Pinpoint the cell where the given text exists, returning its [X, Y] midpoint coordinate. 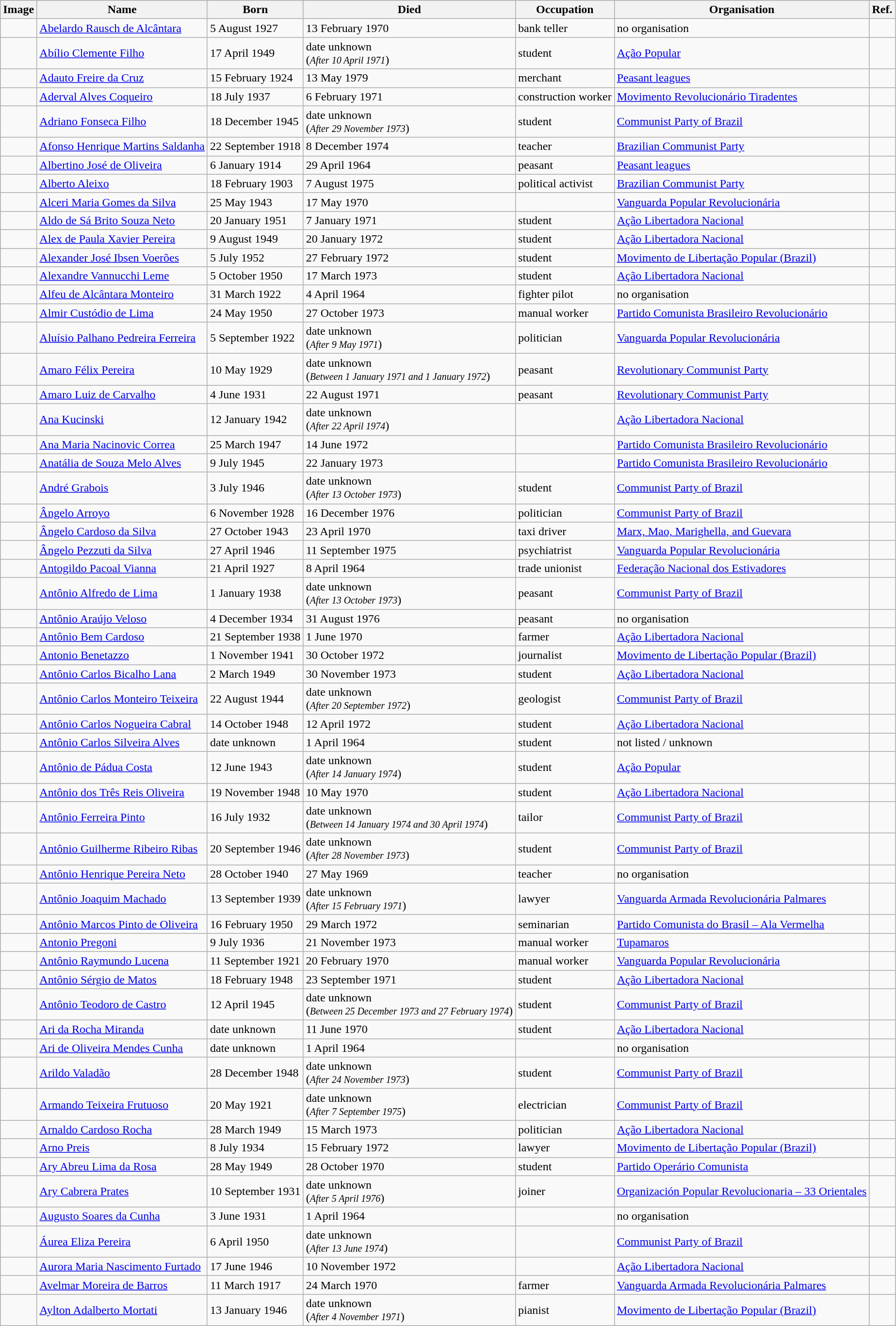
2 March 1949 [255, 674]
20 May 1921 [255, 1104]
Abílio Clemente Filho [122, 53]
date unknown(Between 14 January 1974 and 30 April 1974) [409, 817]
Antônio Teodoro de Castro [122, 1004]
13 February 1970 [409, 28]
11 March 1917 [255, 1285]
Antônio Henrique Pereira Neto [122, 874]
Antônio Sérgio de Matos [122, 980]
Antônio de Pádua Costa [122, 768]
3 July 1946 [255, 488]
17 May 1970 [409, 202]
seminarian [565, 924]
Antônio Raymundo Lucena [122, 961]
1 November 1941 [255, 655]
28 May 1949 [255, 1166]
Antonio Pregoni [122, 942]
merchant [565, 78]
Born [255, 10]
Antônio Alfredo de Lima [122, 593]
31 March 1922 [255, 295]
10 November 1972 [409, 1266]
Alceri Maria Gomes da Silva [122, 202]
27 May 1969 [409, 874]
30 October 1972 [409, 655]
Antônio Bem Cardoso [122, 637]
18 July 1937 [255, 97]
27 February 1972 [409, 258]
taxi driver [565, 531]
Alfeu de Alcântara Monteiro [122, 295]
Tupamaros [742, 942]
Antogildo Pacoal Vianna [122, 568]
Antônio dos Três Reis Oliveira [122, 792]
Name [122, 10]
28 December 1948 [255, 1073]
date unknown(Between 1 January 1971 and 1 January 1972) [409, 370]
fighter pilot [565, 295]
date unknown(After 4 November 1971) [409, 1310]
journalist [565, 655]
27 October 1943 [255, 531]
20 January 1951 [255, 220]
20 February 1970 [409, 961]
12 April 1972 [409, 724]
22 September 1918 [255, 147]
15 February 1924 [255, 78]
Abelardo Rausch de Alcântara [122, 28]
Antônio Guilherme Ribeiro Ribas [122, 849]
Antônio Marcos Pinto de Oliveira [122, 924]
Albertino José de Oliveira [122, 165]
electrician [565, 1104]
6 February 1971 [409, 97]
Aldo de Sá Brito Souza Neto [122, 220]
5 October 1950 [255, 276]
5 September 1922 [255, 338]
date unknown(After 10 April 1971) [409, 53]
political activist [565, 183]
5 July 1952 [255, 258]
Aluísio Palhano Pedreira Ferreira [122, 338]
11 September 1975 [409, 550]
29 March 1972 [409, 924]
6 April 1950 [255, 1241]
Antônio Joaquim Machado [122, 899]
Partido Operário Comunista [742, 1166]
Marx, Mao, Marighella, and Guevara [742, 531]
Ana Kucinski [122, 419]
29 April 1964 [409, 165]
Antônio Carlos Monteiro Teixeira [122, 699]
27 April 1946 [255, 550]
22 August 1971 [409, 394]
date unknown(After 7 September 1975) [409, 1104]
25 March 1947 [255, 444]
28 October 1940 [255, 874]
1 June 1970 [409, 637]
23 September 1971 [409, 980]
10 May 1970 [409, 792]
Amaro Luiz de Carvalho [122, 394]
15 February 1972 [409, 1148]
12 June 1943 [255, 768]
Augusto Soares da Cunha [122, 1216]
Alberto Aleixo [122, 183]
18 February 1948 [255, 980]
17 March 1973 [409, 276]
11 September 1921 [255, 961]
20 January 1972 [409, 239]
Almir Custódio de Lima [122, 313]
date unknown(After 15 February 1971) [409, 899]
joiner [565, 1192]
Aylton Adalberto Mortati [122, 1310]
20 September 1946 [255, 849]
7 August 1975 [409, 183]
27 October 1973 [409, 313]
Organisation [742, 10]
Ari da Rocha Miranda [122, 1030]
date unknown(After 5 April 1976) [409, 1192]
6 January 1914 [255, 165]
Afonso Henrique Martins Saldanha [122, 147]
4 December 1934 [255, 619]
pianist [565, 1310]
Antônio Araújo Veloso [122, 619]
Ref. [882, 10]
Anatália de Souza Melo Alves [122, 463]
19 November 1948 [255, 792]
6 November 1928 [255, 513]
construction worker [565, 97]
24 March 1970 [409, 1285]
date unknown(After 22 April 1974) [409, 419]
17 April 1949 [255, 53]
Ary Cabrera Prates [122, 1192]
Arnaldo Cardoso Rocha [122, 1130]
13 September 1939 [255, 899]
23 April 1970 [409, 531]
25 May 1943 [255, 202]
1 January 1938 [255, 593]
Arno Preis [122, 1148]
12 January 1942 [255, 419]
12 April 1945 [255, 1004]
9 July 1945 [255, 463]
Antônio Ferreira Pinto [122, 817]
8 July 1934 [255, 1148]
21 November 1973 [409, 942]
Adriano Fonseca Filho [122, 121]
8 April 1964 [409, 568]
7 January 1971 [409, 220]
31 August 1976 [409, 619]
Died [409, 10]
8 December 1974 [409, 147]
Occupation [565, 10]
9 August 1949 [255, 239]
Ari de Oliveira Mendes Cunha [122, 1048]
22 August 1944 [255, 699]
15 March 1973 [409, 1130]
28 March 1949 [255, 1130]
Áurea Eliza Pereira [122, 1241]
date unknown(After 20 September 1972) [409, 699]
16 December 1976 [409, 513]
André Grabois [122, 488]
Aurora Maria Nascimento Furtado [122, 1266]
18 February 1903 [255, 183]
date unknown(After 14 January 1974) [409, 768]
Alex de Paula Xavier Pereira [122, 239]
trade unionist [565, 568]
22 January 1973 [409, 463]
Ângelo Cardoso da Silva [122, 531]
14 June 1972 [409, 444]
Alexander José Ibsen Voerões [122, 258]
Antônio Carlos Silveira Alves [122, 742]
date unknown(After 13 June 1974) [409, 1241]
date unknown(After 28 November 1973) [409, 849]
psychiatrist [565, 550]
28 October 1970 [409, 1166]
16 February 1950 [255, 924]
Ary Abreu Lima da Rosa [122, 1166]
Avelmar Moreira de Barros [122, 1285]
18 December 1945 [255, 121]
11 June 1970 [409, 1030]
3 June 1931 [255, 1216]
Amaro Félix Pereira [122, 370]
Armando Teixeira Frutuoso [122, 1104]
Ângelo Arroyo [122, 513]
Antônio Carlos Nogueira Cabral [122, 724]
Adauto Freire da Cruz [122, 78]
Ana Maria Nacinovic Correa [122, 444]
Aderval Alves Coqueiro [122, 97]
date unknown(Between 25 December 1973 and 27 February 1974) [409, 1004]
geologist [565, 699]
Antonio Benetazzo [122, 655]
date unknown(After 9 May 1971) [409, 338]
10 May 1929 [255, 370]
Arildo Valadão [122, 1073]
4 June 1931 [255, 394]
9 July 1936 [255, 942]
10 September 1931 [255, 1192]
Organización Popular Revolucionaria – 33 Orientales [742, 1192]
21 April 1927 [255, 568]
24 May 1950 [255, 313]
tailor [565, 817]
4 April 1964 [409, 295]
14 October 1948 [255, 724]
Ângelo Pezzuti da Silva [122, 550]
Movimento Revolucionário Tiradentes [742, 97]
17 June 1946 [255, 1266]
5 August 1927 [255, 28]
13 May 1979 [409, 78]
Image [18, 10]
13 January 1946 [255, 1310]
30 November 1973 [409, 674]
16 July 1932 [255, 817]
not listed / unknown [742, 742]
bank teller [565, 28]
Federação Nacional dos Estivadores [742, 568]
date unknown(After 29 November 1973) [409, 121]
Alexandre Vannucchi Leme [122, 276]
date unknown(After 24 November 1973) [409, 1073]
21 September 1938 [255, 637]
Partido Comunista do Brasil – Ala Vermelha [742, 924]
Antônio Carlos Bicalho Lana [122, 674]
